Locate the cell with the specified text and output its (X, Y) center coordinate. 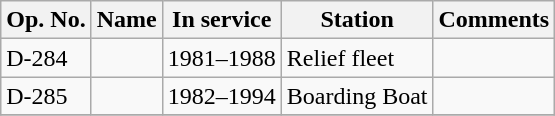
Relief fleet (357, 58)
D-284 (46, 58)
Name (126, 20)
D-285 (46, 96)
1981–1988 (222, 58)
Op. No. (46, 20)
1982–1994 (222, 96)
Station (357, 20)
Comments (494, 20)
Boarding Boat (357, 96)
In service (222, 20)
